From the cell containing the given text, extract its center point as (x, y) coordinate. 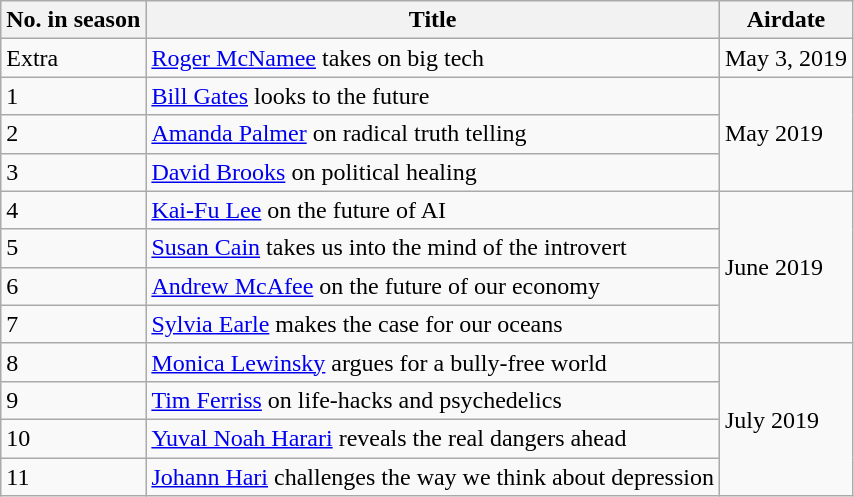
4 (74, 210)
May 3, 2019 (786, 58)
7 (74, 324)
8 (74, 362)
Yuval Noah Harari reveals the real dangers ahead (433, 438)
Andrew McAfee on the future of our economy (433, 286)
9 (74, 400)
6 (74, 286)
Johann Hari challenges the way we think about depression (433, 477)
Airdate (786, 20)
No. in season (74, 20)
June 2019 (786, 267)
2 (74, 134)
Sylvia Earle makes the case for our oceans (433, 324)
May 2019 (786, 134)
10 (74, 438)
Title (433, 20)
Roger McNamee takes on big tech (433, 58)
1 (74, 96)
Tim Ferriss on life-hacks and psychedelics (433, 400)
5 (74, 248)
11 (74, 477)
Amanda Palmer on radical truth telling (433, 134)
David Brooks on political healing (433, 172)
Bill Gates looks to the future (433, 96)
July 2019 (786, 419)
Kai-Fu Lee on the future of AI (433, 210)
Extra (74, 58)
Monica Lewinsky argues for a bully-free world (433, 362)
Susan Cain takes us into the mind of the introvert (433, 248)
3 (74, 172)
